Detect which cell encompasses the target text, then output its [X, Y] center coordinate. 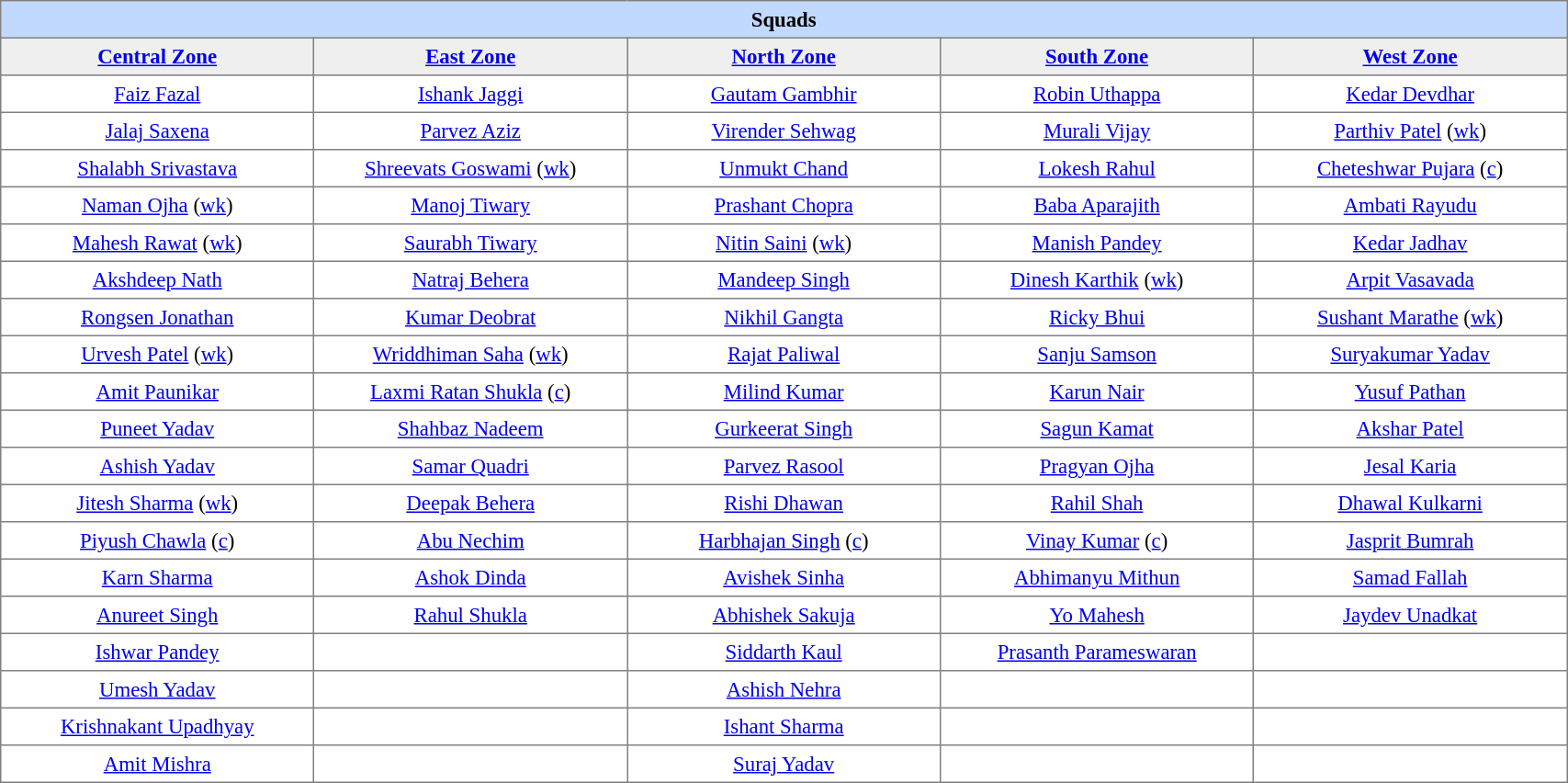
Rahul Shukla [470, 615]
Avishek Sinha [784, 577]
Gautam Gambhir [784, 94]
Karun Nair [1097, 391]
Laxmi Ratan Shukla (c) [470, 391]
Manoj Tiwary [470, 205]
Rajat Paliwal [784, 354]
Akshdeep Nath [158, 279]
Amit Paunikar [158, 391]
Abhimanyu Mithun [1097, 577]
Sushant Marathe (wk) [1411, 317]
West Zone [1411, 56]
Wriddhiman Saha (wk) [470, 354]
Dinesh Karthik (wk) [1097, 279]
Rishi Dhawan [784, 503]
Karn Sharma [158, 577]
Jesal Karia [1411, 466]
Saurabh Tiwary [470, 243]
Vinay Kumar (c) [1097, 540]
Abhishek Sakuja [784, 615]
Kedar Devdhar [1411, 94]
Manish Pandey [1097, 243]
Ambati Rayudu [1411, 205]
Rongsen Jonathan [158, 317]
Yusuf Pathan [1411, 391]
Abu Nechim [470, 540]
Umesh Yadav [158, 689]
Harbhajan Singh (c) [784, 540]
Deepak Behera [470, 503]
Parthiv Patel (wk) [1411, 130]
Baba Aparajith [1097, 205]
Siddarth Kaul [784, 652]
Dhawal Kulkarni [1411, 503]
Puneet Yadav [158, 428]
Nikhil Gangta [784, 317]
Murali Vijay [1097, 130]
Ashok Dinda [470, 577]
Jasprit Bumrah [1411, 540]
Yo Mahesh [1097, 615]
Samar Quadri [470, 466]
Piyush Chawla (c) [158, 540]
Ishwar Pandey [158, 652]
Natraj Behera [470, 279]
Sagun Kamat [1097, 428]
Rahil Shah [1097, 503]
Unmukt Chand [784, 168]
Mandeep Singh [784, 279]
Pragyan Ojha [1097, 466]
Milind Kumar [784, 391]
Jalaj Saxena [158, 130]
Samad Fallah [1411, 577]
Prasanth Parameswaran [1097, 652]
Robin Uthappa [1097, 94]
Central Zone [158, 56]
Lokesh Rahul [1097, 168]
Krishnakant Upadhyay [158, 726]
Akshar Patel [1411, 428]
Shahbaz Nadeem [470, 428]
Cheteshwar Pujara (c) [1411, 168]
East Zone [470, 56]
Virender Sehwag [784, 130]
Mahesh Rawat (wk) [158, 243]
Parvez Aziz [470, 130]
Suryakumar Yadav [1411, 354]
Anureet Singh [158, 615]
Jaydev Unadkat [1411, 615]
Ricky Bhui [1097, 317]
Ishank Jaggi [470, 94]
Arpit Vasavada [1411, 279]
Shreevats Goswami (wk) [470, 168]
Ishant Sharma [784, 726]
South Zone [1097, 56]
Urvesh Patel (wk) [158, 354]
Nitin Saini (wk) [784, 243]
Parvez Rasool [784, 466]
Suraj Yadav [784, 764]
Jitesh Sharma (wk) [158, 503]
Kedar Jadhav [1411, 243]
North Zone [784, 56]
Shalabh Srivastava [158, 168]
Naman Ojha (wk) [158, 205]
Ashish Nehra [784, 689]
Ashish Yadav [158, 466]
Faiz Fazal [158, 94]
Gurkeerat Singh [784, 428]
Prashant Chopra [784, 205]
Kumar Deobrat [470, 317]
Amit Mishra [158, 764]
Squads [784, 19]
Sanju Samson [1097, 354]
